Scan for the cell matching the given text and deliver its (X, Y) coordinate at center. 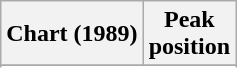
Peakposition (189, 34)
Chart (1989) (72, 34)
